Capture the cell that displays the provided text and extract its [x, y] central coordinate. 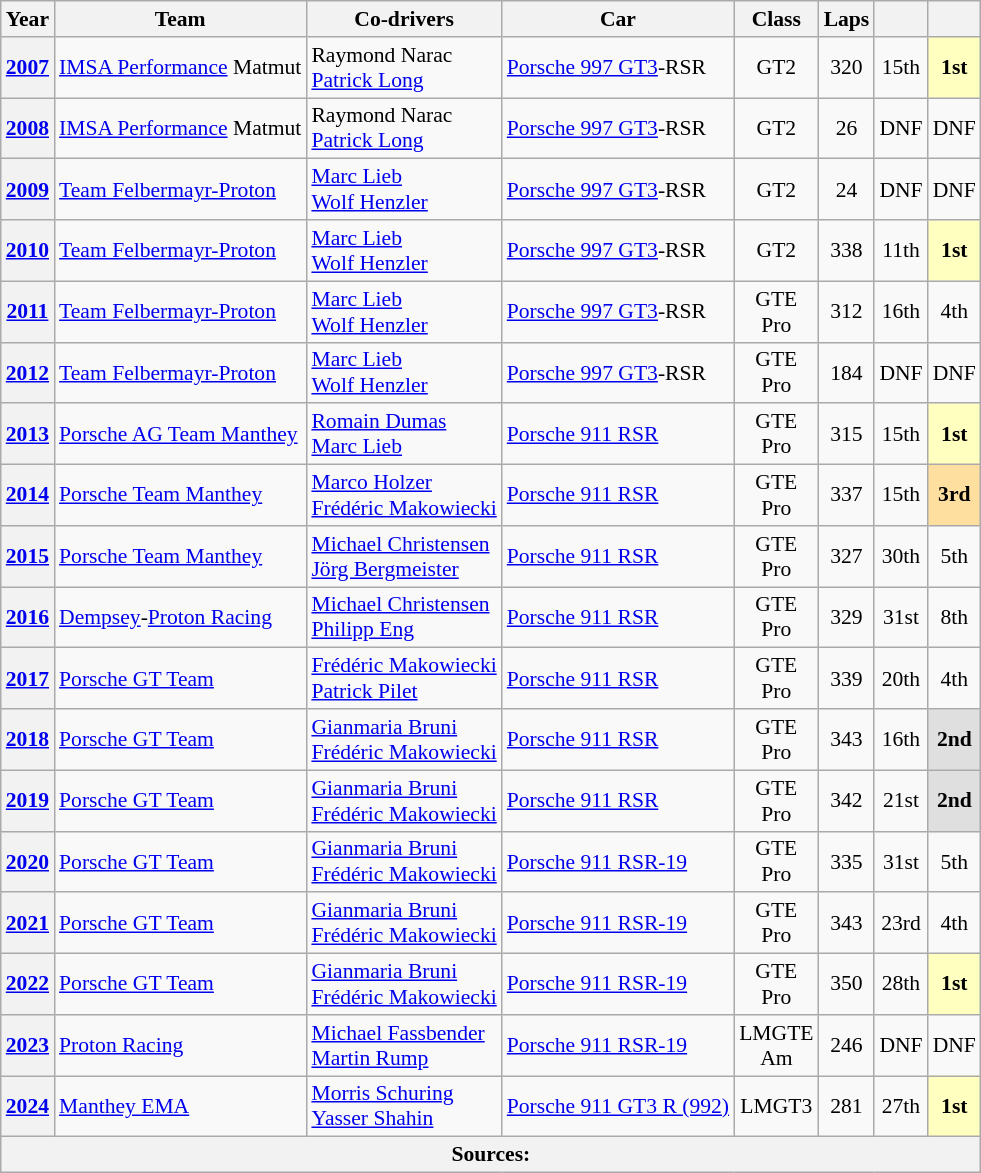
Team [180, 19]
246 [847, 1046]
Manthey EMA [180, 1106]
2015 [28, 556]
2019 [28, 800]
2010 [28, 250]
Laps [847, 19]
329 [847, 618]
20th [900, 678]
320 [847, 68]
Proton Racing [180, 1046]
2016 [28, 618]
Porsche 911 GT3 R (992) [618, 1106]
Romain Dumas Marc Lieb [404, 434]
2011 [28, 312]
2008 [28, 128]
2022 [28, 984]
Morris Schuring Yasser Shahin [404, 1106]
Year [28, 19]
Marco Holzer Frédéric Makowiecki [404, 496]
337 [847, 496]
312 [847, 312]
3rd [954, 496]
2024 [28, 1106]
Frédéric Makowiecki Patrick Pilet [404, 678]
2013 [28, 434]
281 [847, 1106]
30th [900, 556]
Co-drivers [404, 19]
28th [900, 984]
327 [847, 556]
2014 [28, 496]
27th [900, 1106]
Sources: [491, 1155]
315 [847, 434]
23rd [900, 924]
Porsche AG Team Manthey [180, 434]
2023 [28, 1046]
184 [847, 372]
LMGTEAm [776, 1046]
2021 [28, 924]
2020 [28, 862]
350 [847, 984]
335 [847, 862]
11th [900, 250]
Michael Fassbender Martin Rump [404, 1046]
339 [847, 678]
Car [618, 19]
21st [900, 800]
Dempsey-Proton Racing [180, 618]
Michael Christensen Philipp Eng [404, 618]
26 [847, 128]
2018 [28, 740]
2009 [28, 190]
2017 [28, 678]
24 [847, 190]
338 [847, 250]
Class [776, 19]
Michael Christensen Jörg Bergmeister [404, 556]
2007 [28, 68]
342 [847, 800]
8th [954, 618]
LMGT3 [776, 1106]
2012 [28, 372]
